Return the (x, y) coordinate for the center point of the cell that contains the specified text.  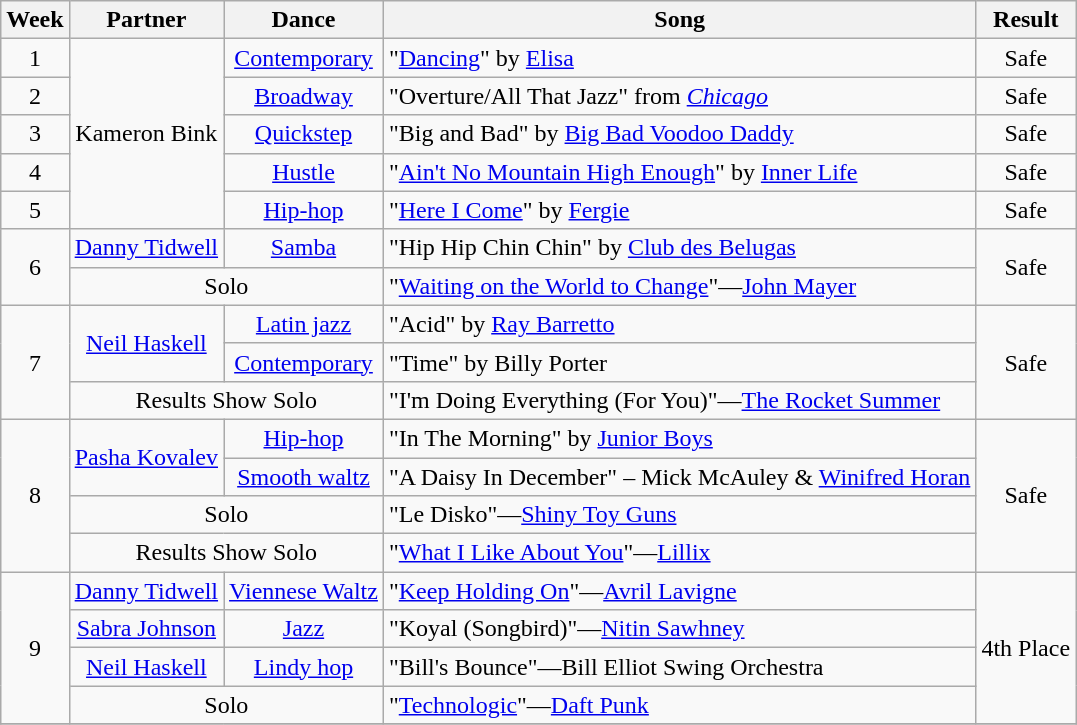
Viennese Waltz (304, 591)
"Big and Bad" by Big Bad Voodoo Daddy (679, 134)
Pasha Kovalev (146, 457)
"In The Morning" by Junior Boys (679, 438)
9 (35, 648)
Quickstep (304, 134)
Week (35, 20)
Broadway (304, 96)
4 (35, 172)
1 (35, 58)
5 (35, 210)
"Ain't No Mountain High Enough" by Inner Life (679, 172)
4th Place (1026, 648)
"Waiting on the World to Change"—John Mayer (679, 286)
Dance (304, 20)
"Overture/All That Jazz" from Chicago (679, 96)
"Dancing" by Elisa (679, 58)
Smooth waltz (304, 477)
"Koyal (Songbird)"—Nitin Sawhney (679, 629)
"Bill's Bounce"—Bill Elliot Swing Orchestra (679, 667)
Partner (146, 20)
"What I Like About You"—Lillix (679, 553)
2 (35, 96)
Sabra Johnson (146, 629)
7 (35, 362)
"Acid" by Ray Barretto (679, 324)
Hustle (304, 172)
8 (35, 495)
Result (1026, 20)
3 (35, 134)
Kameron Bink (146, 134)
Song (679, 20)
"Keep Holding On"—Avril Lavigne (679, 591)
"Technologic"—Daft Punk (679, 705)
Samba (304, 248)
"I'm Doing Everything (For You)"—The Rocket Summer (679, 400)
Lindy hop (304, 667)
"Time" by Billy Porter (679, 362)
Jazz (304, 629)
"A Daisy In December" – Mick McAuley & Winifred Horan (679, 477)
"Le Disko"—Shiny Toy Guns (679, 515)
Latin jazz (304, 324)
"Hip Hip Chin Chin" by Club des Belugas (679, 248)
6 (35, 267)
"Here I Come" by Fergie (679, 210)
